Identify which cell holds the provided text, then report its [X, Y] central coordinate. 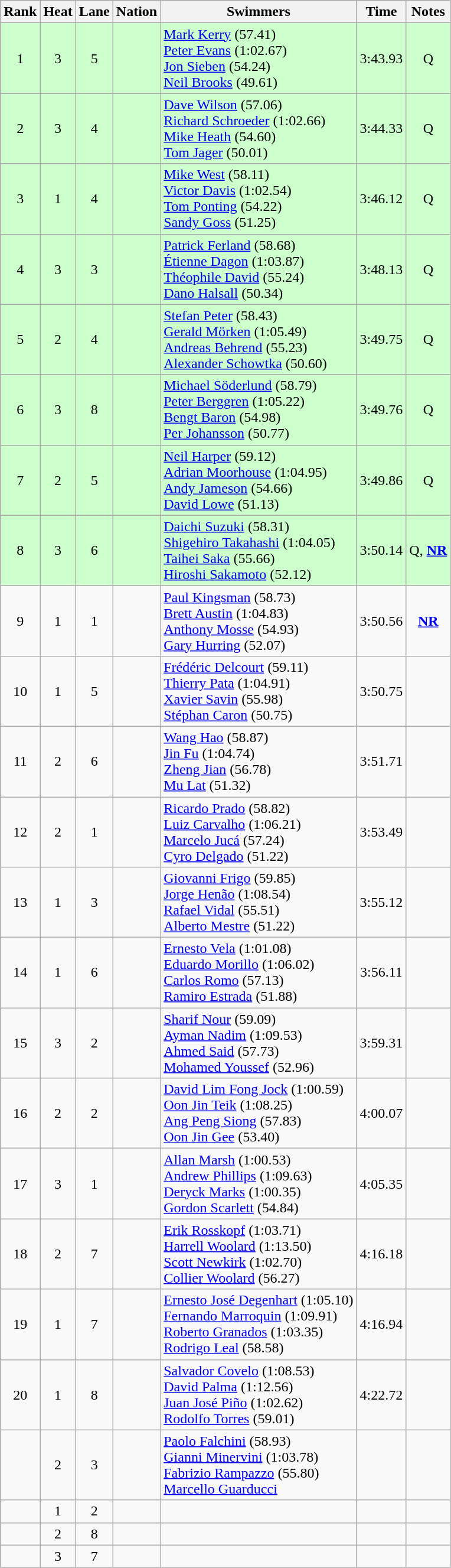
17 [20, 1184]
4:16.94 [381, 1325]
4:00.07 [381, 1113]
4:22.72 [381, 1394]
Ricardo Prado (58.82)Luiz Carvalho (1:06.21)Marcelo Jucá (57.24)Cyro Delgado (51.22) [259, 832]
4:05.35 [381, 1184]
Heat [58, 12]
13 [20, 903]
Rank [20, 12]
Ernesto José Degenhart (1:05.10)Fernando Marroquin (1:09.91)Roberto Granados (1:03.35)Rodrigo Leal (58.58) [259, 1325]
Mike West (58.11)Victor Davis (1:02.54)Tom Ponting (54.22)Sandy Goss (51.25) [259, 199]
Lane [94, 12]
19 [20, 1325]
3:44.33 [381, 129]
3:49.75 [381, 339]
3:50.14 [381, 551]
Paolo Falchini (58.93)Gianni Minervini (1:03.78)Fabrizio Rampazzo (55.80)Marcello Guarducci [259, 1465]
11 [20, 761]
20 [20, 1394]
3:49.76 [381, 410]
16 [20, 1113]
Daichi Suzuki (58.31)Shigehiro Takahashi (1:04.05)Taihei Saka (55.66)Hiroshi Sakamoto (52.12) [259, 551]
Salvador Covelo (1:08.53)David Palma (1:12.56)Juan José Piño (1:02.62)Rodolfo Torres (59.01) [259, 1394]
3:50.75 [381, 691]
12 [20, 832]
Nation [136, 12]
10 [20, 691]
9 [20, 620]
Notes [429, 12]
Neil Harper (59.12)Adrian Moorhouse (1:04.95)Andy Jameson (54.66)David Lowe (51.13) [259, 480]
Erik Rosskopf (1:03.71)Harrell Woolard (1:13.50)Scott Newkirk (1:02.70)Collier Woolard (56.27) [259, 1254]
18 [20, 1254]
3:48.13 [381, 269]
NR [429, 620]
Ernesto Vela (1:01.08)Eduardo Morillo (1:06.02)Carlos Romo (57.13)Ramiro Estrada (51.88) [259, 972]
3:46.12 [381, 199]
Q, NR [429, 551]
Allan Marsh (1:00.53)Andrew Phillips (1:09.63)Deryck Marks (1:00.35)Gordon Scarlett (54.84) [259, 1184]
Sharif Nour (59.09)Ayman Nadim (1:09.53)Ahmed Said (57.73)Mohamed Youssef (52.96) [259, 1043]
3:53.49 [381, 832]
Swimmers [259, 12]
15 [20, 1043]
David Lim Fong Jock (1:00.59)Oon Jin Teik (1:08.25)Ang Peng Siong (57.83)Oon Jin Gee (53.40) [259, 1113]
3:56.11 [381, 972]
Dave Wilson (57.06)Richard Schroeder (1:02.66)Mike Heath (54.60)Tom Jager (50.01) [259, 129]
3:50.56 [381, 620]
3:55.12 [381, 903]
14 [20, 972]
4:16.18 [381, 1254]
3:59.31 [381, 1043]
Paul Kingsman (58.73)Brett Austin (1:04.83)Anthony Mosse (54.93)Gary Hurring (52.07) [259, 620]
Mark Kerry (57.41)Peter Evans (1:02.67)Jon Sieben (54.24)Neil Brooks (49.61) [259, 58]
Patrick Ferland (58.68)Étienne Dagon (1:03.87)Théophile David (55.24)Dano Halsall (50.34) [259, 269]
Time [381, 12]
Wang Hao (58.87)Jin Fu (1:04.74)Zheng Jian (56.78)Mu Lat (51.32) [259, 761]
Frédéric Delcourt (59.11)Thierry Pata (1:04.91)Xavier Savin (55.98)Stéphan Caron (50.75) [259, 691]
Stefan Peter (58.43)Gerald Mörken (1:05.49)Andreas Behrend (55.23)Alexander Schowtka (50.60) [259, 339]
Giovanni Frigo (59.85)Jorge Henão (1:08.54)Rafael Vidal (55.51)Alberto Mestre (51.22) [259, 903]
Michael Söderlund (58.79)Peter Berggren (1:05.22)Bengt Baron (54.98)Per Johansson (50.77) [259, 410]
3:51.71 [381, 761]
3:43.93 [381, 58]
3:49.86 [381, 480]
